Determine the (x, y) coordinate at the center of the cell enclosing the given text.  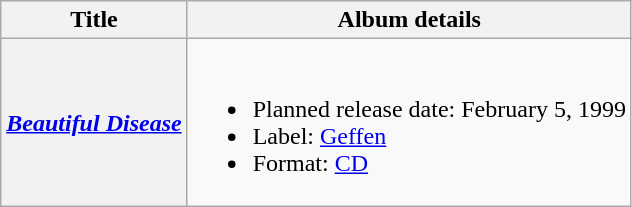
Album details (409, 20)
Planned release date: February 5, 1999Label: GeffenFormat: CD (409, 122)
Beautiful Disease (94, 122)
Title (94, 20)
